Determine the [X, Y] coordinate at the center of the cell enclosing the given text.  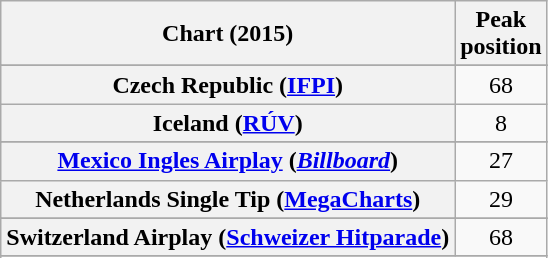
29 [501, 199]
Peakposition [501, 34]
Czech Republic (IFPI) [228, 85]
8 [501, 123]
Switzerland Airplay (Schweizer Hitparade) [228, 237]
Mexico Ingles Airplay (Billboard) [228, 161]
27 [501, 161]
Netherlands Single Tip (MegaCharts) [228, 199]
Iceland (RÚV) [228, 123]
Chart (2015) [228, 34]
